Scan for the cell matching the given text and deliver its [x, y] coordinate at center. 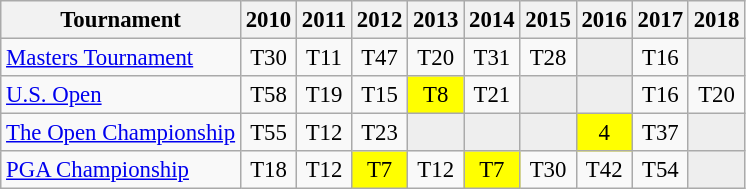
2016 [604, 20]
T55 [268, 133]
T21 [492, 95]
T11 [324, 58]
2013 [436, 20]
2018 [716, 20]
2017 [660, 20]
4 [604, 133]
T47 [379, 58]
2010 [268, 20]
T15 [379, 95]
T42 [604, 170]
T37 [660, 133]
The Open Championship [121, 133]
2014 [492, 20]
T23 [379, 133]
2015 [548, 20]
T58 [268, 95]
U.S. Open [121, 95]
T8 [436, 95]
T19 [324, 95]
T54 [660, 170]
T31 [492, 58]
T28 [548, 58]
T18 [268, 170]
Masters Tournament [121, 58]
2012 [379, 20]
PGA Championship [121, 170]
2011 [324, 20]
Tournament [121, 20]
